Pinpoint the cell where the given text exists, returning its (x, y) midpoint coordinate. 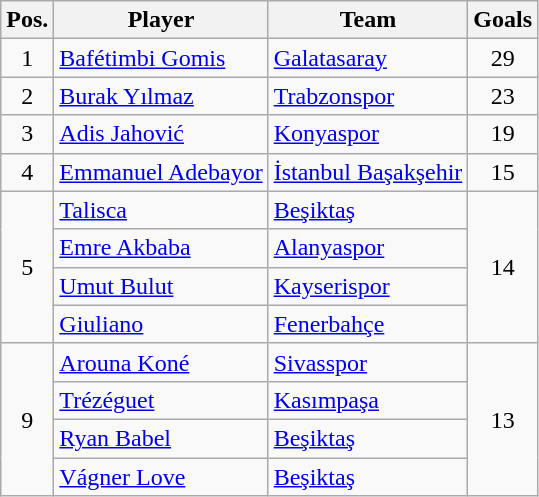
Konyaspor (368, 134)
Umut Bulut (161, 286)
Player (161, 20)
Pos. (28, 20)
Fenerbahçe (368, 324)
Kayserispor (368, 286)
13 (503, 419)
9 (28, 419)
İstanbul Başakşehir (368, 172)
Arouna Koné (161, 362)
Trézéguet (161, 400)
29 (503, 58)
Galatasaray (368, 58)
Team (368, 20)
Emmanuel Adebayor (161, 172)
Emre Akbaba (161, 248)
Bafétimbi Gomis (161, 58)
5 (28, 267)
1 (28, 58)
Adis Jahović (161, 134)
Vágner Love (161, 477)
23 (503, 96)
Ryan Babel (161, 438)
4 (28, 172)
Alanyaspor (368, 248)
3 (28, 134)
Kasımpaşa (368, 400)
Goals (503, 20)
15 (503, 172)
Sivasspor (368, 362)
Burak Yılmaz (161, 96)
Giuliano (161, 324)
19 (503, 134)
2 (28, 96)
14 (503, 267)
Trabzonspor (368, 96)
Talisca (161, 210)
